Search for the cell housing the specified text and yield its (x, y) center coordinate. 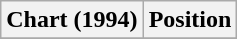
Position (190, 20)
Chart (1994) (72, 20)
